Provide the (X, Y) coordinate of the cell's center where the given text is located.  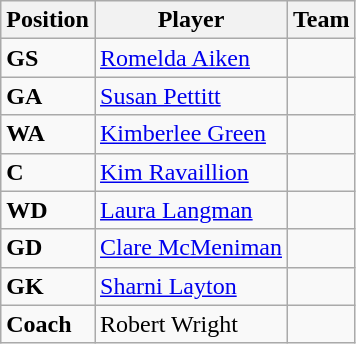
GD (48, 248)
WD (48, 210)
Laura Langman (190, 210)
Position (48, 20)
Team (322, 20)
Romelda Aiken (190, 58)
GS (48, 58)
Clare McMeniman (190, 248)
WA (48, 134)
GA (48, 96)
Kim Ravaillion (190, 172)
Player (190, 20)
Robert Wright (190, 324)
Sharni Layton (190, 286)
C (48, 172)
Susan Pettitt (190, 96)
Coach (48, 324)
GK (48, 286)
Kimberlee Green (190, 134)
